Extract the [x, y] coordinate from the center of the cell holding the provided text.  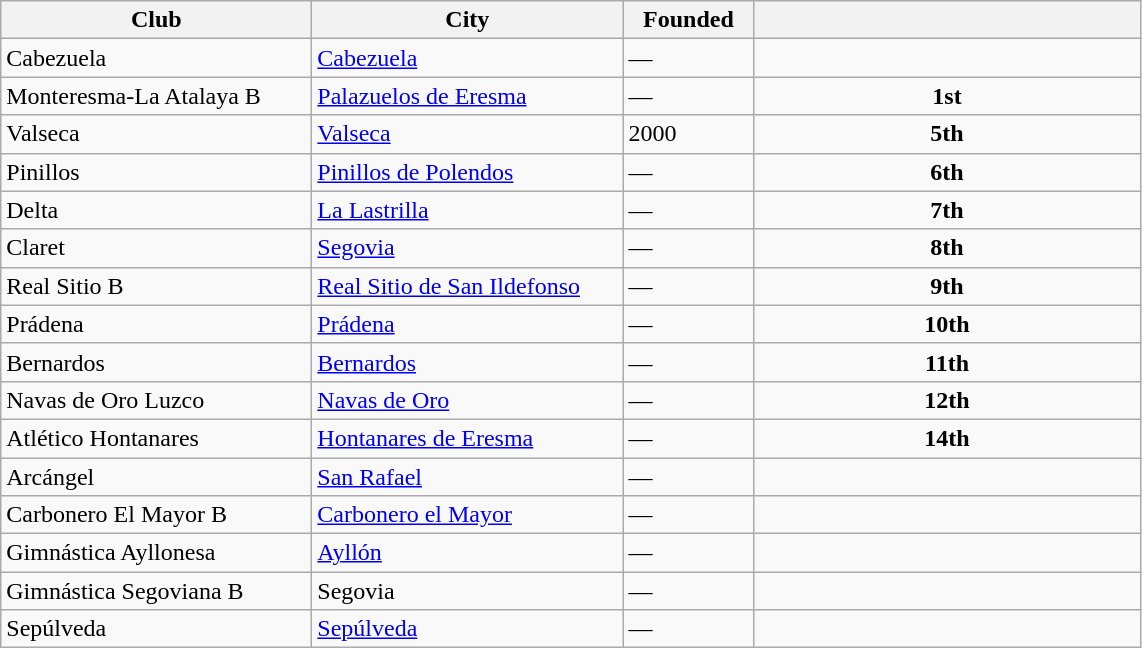
Real Sitio B [156, 286]
Ayllón [468, 553]
Monteresma-La Atalaya B [156, 96]
Real Sitio de San Ildefonso [468, 286]
5th [947, 134]
Gimnástica Ayllonesa [156, 553]
Arcángel [156, 477]
Pinillos [156, 172]
Carbonero El Mayor B [156, 515]
San Rafael [468, 477]
11th [947, 362]
7th [947, 210]
8th [947, 248]
1st [947, 96]
9th [947, 286]
Carbonero el Mayor [468, 515]
12th [947, 400]
Pinillos de Polendos [468, 172]
City [468, 20]
Club [156, 20]
Navas de Oro Luzco [156, 400]
6th [947, 172]
Claret [156, 248]
Gimnástica Segoviana B [156, 591]
Delta [156, 210]
La Lastrilla [468, 210]
10th [947, 324]
Palazuelos de Eresma [468, 96]
Navas de Oro [468, 400]
Hontanares de Eresma [468, 438]
Atlético Hontanares [156, 438]
Founded [688, 20]
14th [947, 438]
2000 [688, 134]
